Detect which cell encompasses the target text, then output its (X, Y) center coordinate. 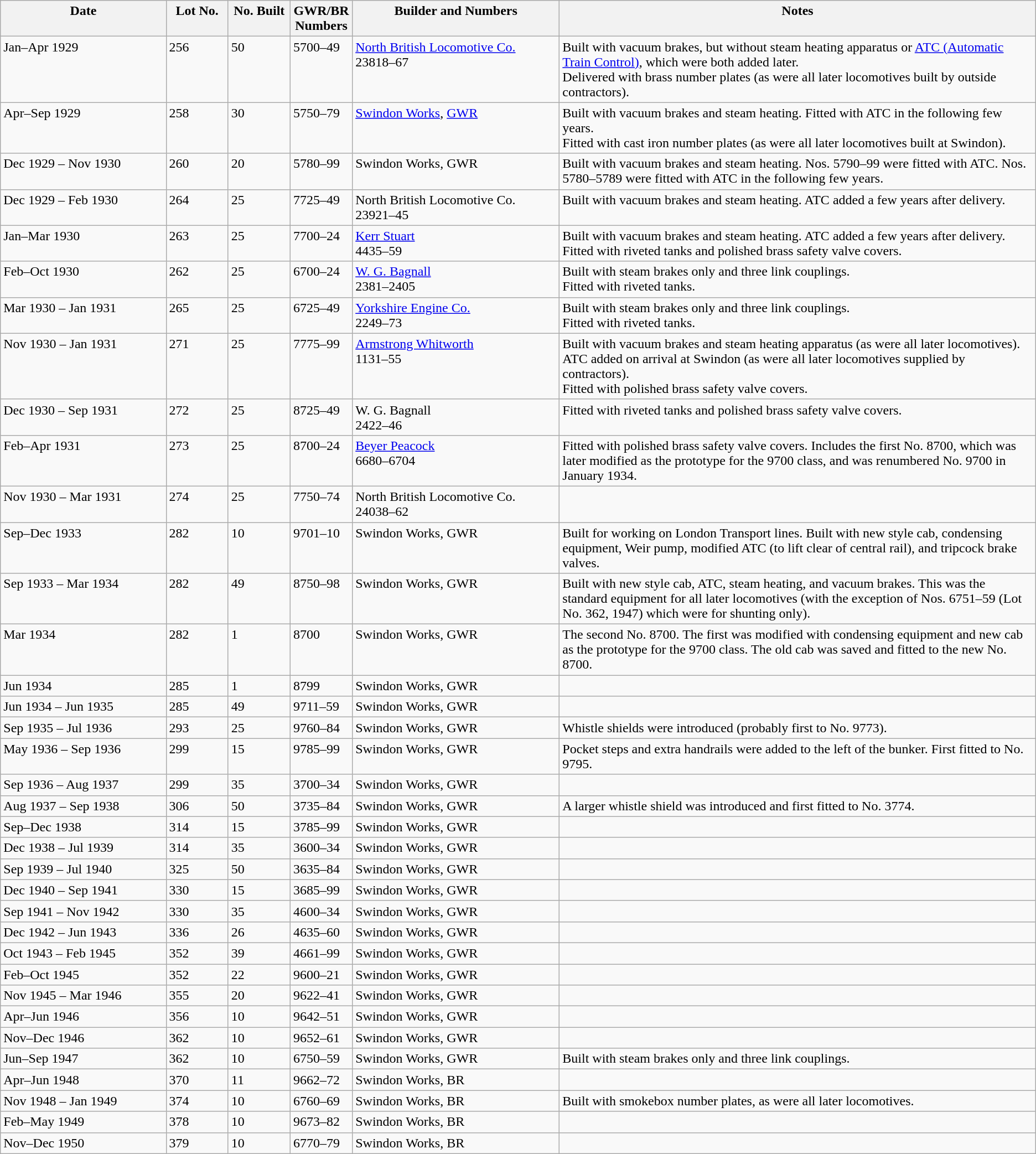
274 (197, 504)
265 (197, 315)
293 (197, 728)
Dec 1938 – Jul 1939 (83, 848)
Dec 1929 – Feb 1930 (83, 207)
Nov 1945 – Mar 1946 (83, 996)
9662–72 (321, 1080)
Dec 1940 – Sep 1941 (83, 890)
North British Locomotive Co.23818–67 (456, 70)
273 (197, 460)
5700–49 (321, 70)
8725–49 (321, 417)
378 (197, 1122)
Nov 1930 – Mar 1931 (83, 504)
3635–84 (321, 869)
Jun 1934 – Jun 1935 (83, 707)
Kerr Stuart4435–59 (456, 244)
Mar 1934 (83, 650)
North British Locomotive Co.24038–62 (456, 504)
355 (197, 996)
9652–61 (321, 1038)
7700–24 (321, 244)
Dec 1930 – Sep 1931 (83, 417)
271 (197, 366)
Jun 1934 (83, 686)
Built with vacuum brakes and steam heating. ATC added a few years after delivery.Fitted with riveted tanks and polished brass safety valve covers. (797, 244)
Mar 1930 – Jan 1931 (83, 315)
3600–34 (321, 848)
7750–74 (321, 504)
Oct 1943 – Feb 1945 (83, 953)
Armstrong Whitworth1131–55 (456, 366)
30 (259, 128)
Apr–Sep 1929 (83, 128)
Aug 1937 – Sep 1938 (83, 806)
Sep–Dec 1938 (83, 827)
Apr–Jun 1948 (83, 1080)
9600–21 (321, 975)
272 (197, 417)
264 (197, 207)
Built with smokebox number plates, as were all later locomotives. (797, 1101)
Feb–Apr 1931 (83, 460)
26 (259, 932)
4635–60 (321, 932)
Built with vacuum brakes and steam heating. Nos. 5790–99 were fitted with ATC. Nos. 5780–5789 were fitted with ATC in the following few years. (797, 172)
Whistle shields were introduced (probably first to No. 9773). (797, 728)
336 (197, 932)
39 (259, 953)
Date (83, 19)
Feb–May 1949 (83, 1122)
Sep 1935 – Jul 1936 (83, 728)
11 (259, 1080)
370 (197, 1080)
Builder and Numbers (456, 19)
4600–34 (321, 911)
8700–24 (321, 460)
Fitted with riveted tanks and polished brass safety valve covers. (797, 417)
9701–10 (321, 548)
6750–59 (321, 1059)
22 (259, 975)
Beyer Peacock6680–6704 (456, 460)
5750–79 (321, 128)
GWR/BR Numbers (321, 19)
9622–41 (321, 996)
Yorkshire Engine Co.2249–73 (456, 315)
W. G. Bagnall2381–2405 (456, 279)
Sep–Dec 1933 (83, 548)
9673–82 (321, 1122)
Jun–Sep 1947 (83, 1059)
8799 (321, 686)
260 (197, 172)
Dec 1929 – Nov 1930 (83, 172)
Feb–Oct 1945 (83, 975)
Notes (797, 19)
No. Built (259, 19)
5780–99 (321, 172)
8700 (321, 650)
263 (197, 244)
3700–34 (321, 785)
Nov–Dec 1946 (83, 1038)
A larger whistle shield was introduced and first fitted to No. 3774. (797, 806)
6760–69 (321, 1101)
Lot No. (197, 19)
9711–59 (321, 707)
256 (197, 70)
6725–49 (321, 315)
8750–98 (321, 599)
356 (197, 1017)
Jan–Mar 1930 (83, 244)
9642–51 (321, 1017)
3785–99 (321, 827)
Sep 1941 – Nov 1942 (83, 911)
4661–99 (321, 953)
9785–99 (321, 756)
Sep 1933 – Mar 1934 (83, 599)
Built with steam brakes only and three link couplings. (797, 1059)
Apr–Jun 1946 (83, 1017)
325 (197, 869)
374 (197, 1101)
W. G. Bagnall2422–46 (456, 417)
May 1936 – Sep 1936 (83, 756)
258 (197, 128)
3685–99 (321, 890)
Nov–Dec 1950 (83, 1143)
3735–84 (321, 806)
Sep 1936 – Aug 1937 (83, 785)
6700–24 (321, 279)
Nov 1948 – Jan 1949 (83, 1101)
Sep 1939 – Jul 1940 (83, 869)
306 (197, 806)
Jan–Apr 1929 (83, 70)
7725–49 (321, 207)
7775–99 (321, 366)
Pocket steps and extra handrails were added to the left of the bunker. First fitted to No. 9795. (797, 756)
379 (197, 1143)
Nov 1930 – Jan 1931 (83, 366)
262 (197, 279)
Dec 1942 – Jun 1943 (83, 932)
North British Locomotive Co.23921–45 (456, 207)
9760–84 (321, 728)
Built with vacuum brakes and steam heating. ATC added a few years after delivery. (797, 207)
Feb–Oct 1930 (83, 279)
6770–79 (321, 1143)
